Search for the cell housing the specified text and yield its [X, Y] center coordinate. 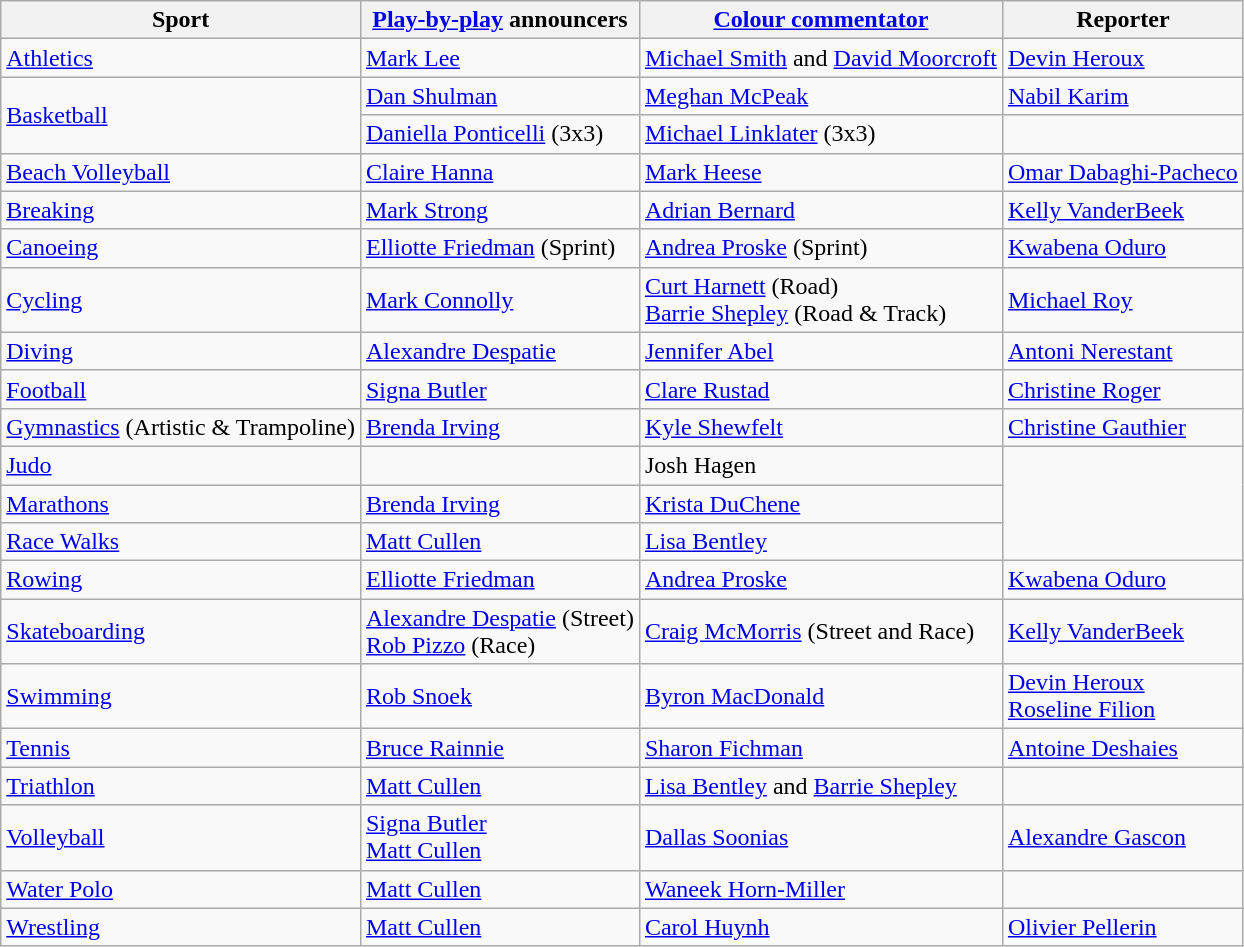
Cycling [181, 300]
Michael Linklater (3x3) [820, 134]
Devin HerouxRoseline Filion [1122, 696]
Lisa Bentley and Barrie Shepley [820, 786]
Water Polo [181, 889]
Breaking [181, 210]
Curt Harnett (Road)Barrie Shepley (Road & Track) [820, 300]
Bruce Rainnie [500, 748]
Skateboarding [181, 632]
Triathlon [181, 786]
Krista DuChene [820, 503]
Claire Hanna [500, 172]
Signa ButlerMatt Cullen [500, 838]
Michael Roy [1122, 300]
Craig McMorris (Street and Race) [820, 632]
Judo [181, 465]
Alexandre Despatie [500, 351]
Dan Shulman [500, 96]
Michael Smith and David Moorcroft [820, 58]
Alexandre Despatie (Street)Rob Pizzo (Race) [500, 632]
Clare Rustad [820, 389]
Football [181, 389]
Dallas Soonias [820, 838]
Race Walks [181, 542]
Swimming [181, 696]
Andrea Proske [820, 580]
Mark Connolly [500, 300]
Rowing [181, 580]
Adrian Bernard [820, 210]
Nabil Karim [1122, 96]
Olivier Pellerin [1122, 927]
Beach Volleyball [181, 172]
Diving [181, 351]
Volleyball [181, 838]
Canoeing [181, 248]
Lisa Bentley [820, 542]
Sport [181, 20]
Meghan McPeak [820, 96]
Antoni Nerestant [1122, 351]
Waneek Horn-Miller [820, 889]
Jennifer Abel [820, 351]
Daniella Ponticelli (3x3) [500, 134]
Josh Hagen [820, 465]
Devin Heroux [1122, 58]
Alexandre Gascon [1122, 838]
Gymnastics (Artistic & Trampoline) [181, 427]
Omar Dabaghi-Pacheco [1122, 172]
Antoine Deshaies [1122, 748]
Mark Strong [500, 210]
Basketball [181, 115]
Wrestling [181, 927]
Reporter [1122, 20]
Christine Roger [1122, 389]
Tennis [181, 748]
Andrea Proske (Sprint) [820, 248]
Play-by-play announcers [500, 20]
Rob Snoek [500, 696]
Carol Huynh [820, 927]
Signa Butler [500, 389]
Byron MacDonald [820, 696]
Christine Gauthier [1122, 427]
Elliotte Friedman [500, 580]
Kyle Shewfelt [820, 427]
Athletics [181, 58]
Colour commentator [820, 20]
Elliotte Friedman (Sprint) [500, 248]
Sharon Fichman [820, 748]
Marathons [181, 503]
Mark Heese [820, 172]
Mark Lee [500, 58]
